Locate the cell with the specified text and output its (X, Y) center coordinate. 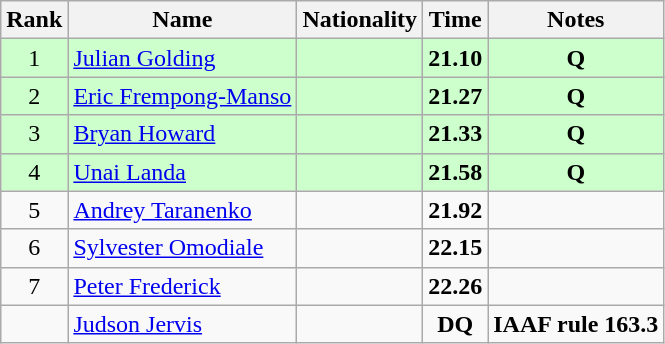
Julian Golding (182, 58)
7 (34, 286)
6 (34, 248)
Name (182, 20)
4 (34, 172)
21.10 (456, 58)
Peter Frederick (182, 286)
1 (34, 58)
Rank (34, 20)
Sylvester Omodiale (182, 248)
21.92 (456, 210)
Bryan Howard (182, 134)
3 (34, 134)
IAAF rule 163.3 (576, 324)
Nationality (360, 20)
Judson Jervis (182, 324)
5 (34, 210)
Eric Frempong-Manso (182, 96)
21.27 (456, 96)
21.33 (456, 134)
22.15 (456, 248)
Andrey Taranenko (182, 210)
Time (456, 20)
21.58 (456, 172)
22.26 (456, 286)
Notes (576, 20)
Unai Landa (182, 172)
DQ (456, 324)
2 (34, 96)
